Return the (X, Y) coordinate for the center point of the cell that contains the specified text.  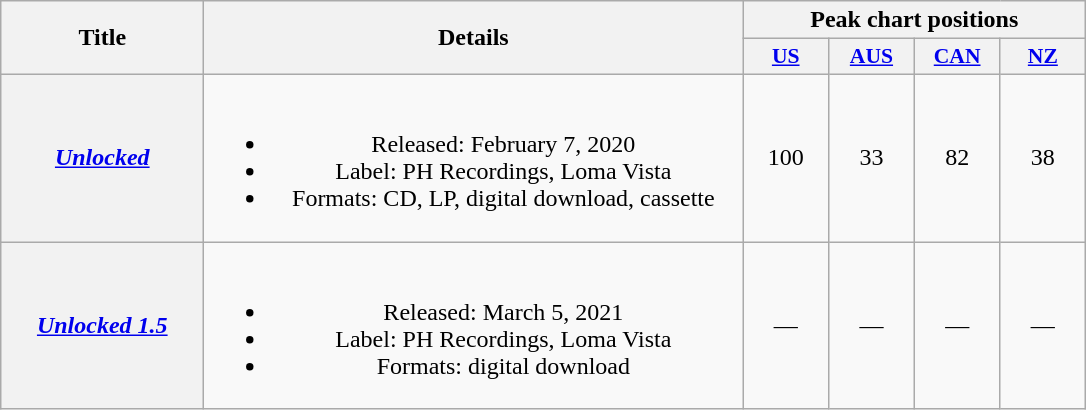
NZ (1043, 57)
Details (474, 38)
100 (786, 158)
Title (102, 38)
82 (957, 158)
US (786, 57)
CAN (957, 57)
Unlocked 1.5 (102, 326)
AUS (872, 57)
38 (1043, 158)
33 (872, 158)
Released: March 5, 2021Label: PH Recordings, Loma VistaFormats: digital download (474, 326)
Released: February 7, 2020Label: PH Recordings, Loma VistaFormats: CD, LP, digital download, cassette (474, 158)
Unlocked (102, 158)
Peak chart positions (914, 20)
